Return the (X, Y) coordinate for the center point of the cell that contains the specified text.  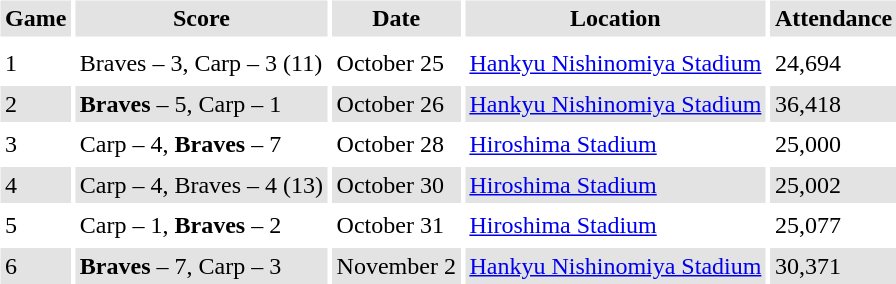
30,371 (833, 266)
6 (35, 266)
October 31 (396, 226)
25,002 (833, 185)
3 (35, 144)
Date (396, 18)
Carp – 1, Braves – 2 (201, 226)
1 (35, 64)
Game (35, 18)
October 30 (396, 185)
25,077 (833, 226)
Location (616, 18)
Braves – 3, Carp – 3 (11) (201, 64)
4 (35, 185)
October 25 (396, 64)
24,694 (833, 64)
Carp – 4, Braves – 7 (201, 144)
5 (35, 226)
2 (35, 104)
Score (201, 18)
Attendance (833, 18)
October 26 (396, 104)
36,418 (833, 104)
25,000 (833, 144)
Braves – 5, Carp – 1 (201, 104)
Braves – 7, Carp – 3 (201, 266)
Carp – 4, Braves – 4 (13) (201, 185)
November 2 (396, 266)
October 28 (396, 144)
